Pinpoint the cell where the given text exists, returning its (x, y) midpoint coordinate. 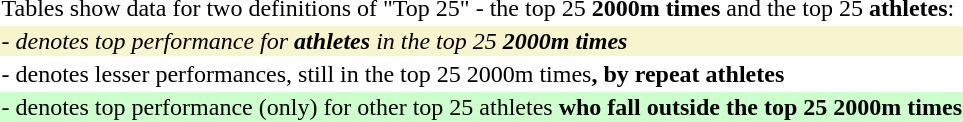
- denotes top performance (only) for other top 25 athletes who fall outside the top 25 2000m times (482, 107)
- denotes top performance for athletes in the top 25 2000m times (482, 41)
- denotes lesser performances, still in the top 25 2000m times, by repeat athletes (482, 74)
